Scan for the cell matching the given text and deliver its [X, Y] coordinate at center. 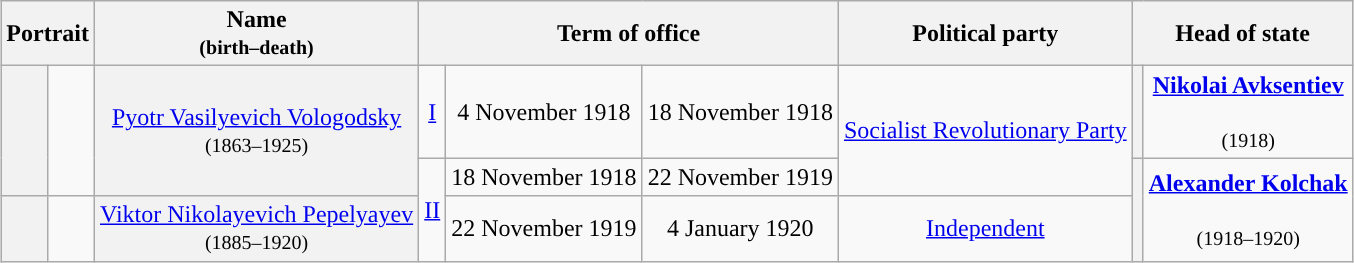
Independent [985, 228]
Viktor Nikolayevich Pepelyayev(1885–1920) [256, 228]
Political party [985, 34]
Socialist Revolutionary Party [985, 131]
4 January 1920 [740, 228]
Alexander Kolchak(1918–1920) [1248, 210]
Head of state [1242, 34]
Term of office [629, 34]
Name(birth–death) [256, 34]
Nikolai Avksentiev(1918) [1248, 112]
4 November 1918 [544, 112]
II [432, 210]
Pyotr Vasilyevich Vologodsky(1863–1925) [256, 131]
I [432, 112]
Portrait [48, 34]
